For the text-containing cell, return its midpoint in [x, y] coordinate format. 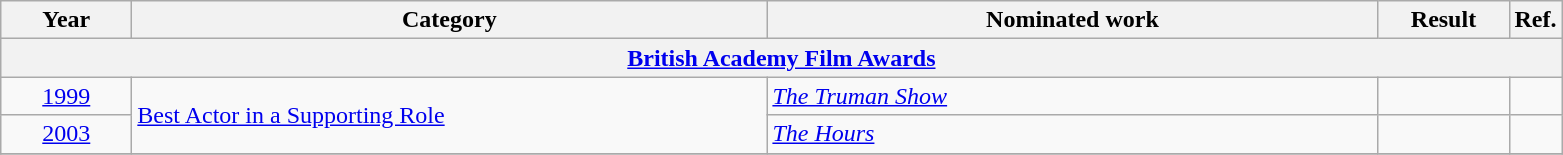
Best Actor in a Supporting Role [450, 115]
Ref. [1536, 20]
1999 [66, 96]
2003 [66, 134]
The Truman Show [1072, 96]
Nominated work [1072, 20]
Category [450, 20]
British Academy Film Awards [782, 58]
The Hours [1072, 134]
Result [1444, 20]
Year [66, 20]
